Locate the cell with the specified text and output its (X, Y) center coordinate. 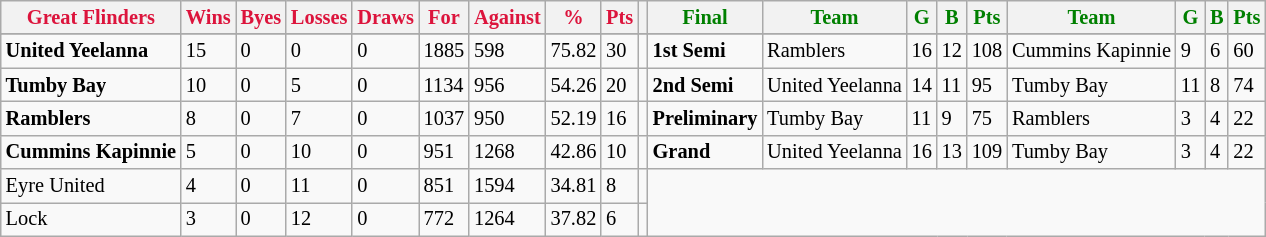
1268 (508, 152)
30 (620, 51)
75.82 (574, 51)
1594 (508, 186)
Final (706, 17)
42.86 (574, 152)
52.19 (574, 118)
1885 (444, 51)
15 (208, 51)
60 (1246, 51)
Preliminary (706, 118)
598 (508, 51)
Against (508, 17)
Lock (91, 219)
Eyre United (91, 186)
34.81 (574, 186)
37.82 (574, 219)
7 (319, 118)
74 (1246, 85)
95 (987, 85)
1134 (444, 85)
2nd Semi (706, 85)
Grand (706, 152)
109 (987, 152)
75 (987, 118)
956 (508, 85)
% (574, 17)
20 (620, 85)
Byes (261, 17)
14 (922, 85)
Draws (385, 17)
54.26 (574, 85)
950 (508, 118)
772 (444, 219)
1st Semi (706, 51)
Great Flinders (91, 17)
13 (952, 152)
Wins (208, 17)
951 (444, 152)
1264 (508, 219)
108 (987, 51)
851 (444, 186)
Losses (319, 17)
1037 (444, 118)
For (444, 17)
